Pinpoint the cell where the given text exists, returning its [x, y] midpoint coordinate. 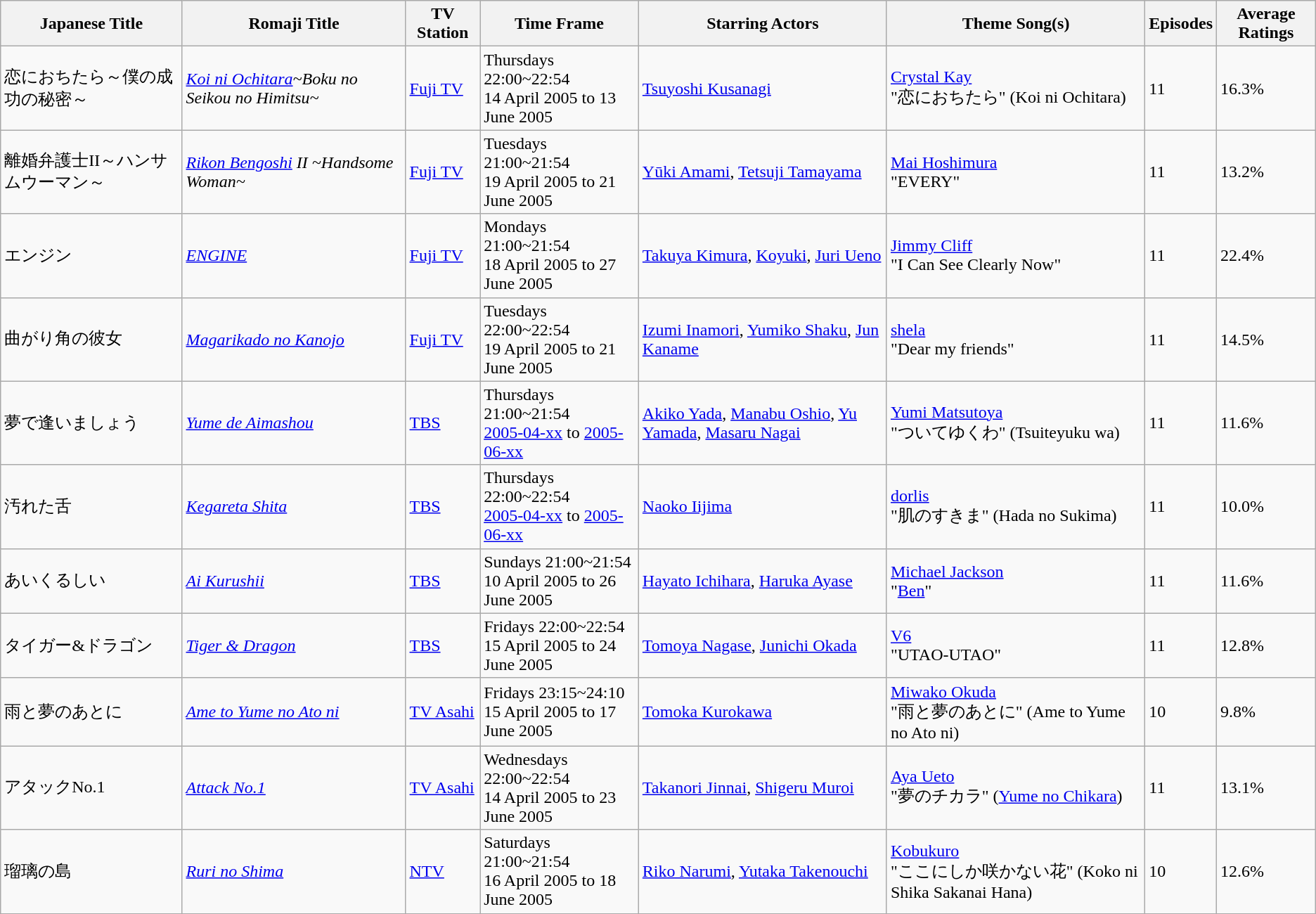
Izumi Inamori, Yumiko Shaku, Jun Kaname [762, 339]
Attack No.1 [294, 787]
Yume de Aimashou [294, 423]
Akiko Yada, Manabu Oshio, Yu Yamada, Masaru Nagai [762, 423]
16.3% [1267, 89]
Ruri no Shima [294, 872]
Koi ni Ochitara~Boku no Seikou no Himitsu~ [294, 89]
Tuesdays 22:00~22:54 19 April 2005 to 21 June 2005 [560, 339]
14.5% [1267, 339]
タイガー&ドラゴン [91, 645]
曲がり角の彼女 [91, 339]
12.6% [1267, 872]
雨と夢のあとに [91, 712]
22.4% [1267, 256]
瑠璃の島 [91, 872]
Tomoya Nagase, Junichi Okada [762, 645]
13.1% [1267, 787]
恋におちたら～僕の成功の秘密～ [91, 89]
ENGINE [294, 256]
Tiger & Dragon [294, 645]
Thursdays 22:00~22:54 14 April 2005 to 13 June 2005 [560, 89]
Theme Song(s) [1015, 24]
Tuesdays 21:00~21:54 19 April 2005 to 21 June 2005 [560, 172]
Fridays 23:15~24:10 15 April 2005 to 17 June 2005 [560, 712]
Yūki Amami, Tetsuji Tamayama [762, 172]
dorlis"肌のすきま" (Hada no Sukima) [1015, 506]
Romaji Title [294, 24]
13.2% [1267, 172]
Hayato Ichihara, Haruka Ayase [762, 581]
Takuya Kimura, Koyuki, Juri Ueno [762, 256]
Riko Narumi, Yutaka Takenouchi [762, 872]
Miwako Okuda"雨と夢のあとに" (Ame to Yume no Ato ni) [1015, 712]
夢で逢いましょう [91, 423]
Aya Ueto"夢のチカラ" (Yume no Chikara) [1015, 787]
Saturdays 21:00~21:54 16 April 2005 to 18 June 2005 [560, 872]
9.8% [1267, 712]
Michael Jackson"Ben" [1015, 581]
Starring Actors [762, 24]
NTV [443, 872]
Rikon Bengoshi II ~Handsome Woman~ [294, 172]
Time Frame [560, 24]
10.0% [1267, 506]
Thursdays 21:00~21:54 2005-04-xx to 2005-06-xx [560, 423]
あいくるしい [91, 581]
Mai Hoshimura"EVERY" [1015, 172]
汚れた舌 [91, 506]
Japanese Title [91, 24]
Naoko Iijima [762, 506]
離婚弁護士II～ハンサムウーマン～ [91, 172]
Takanori Jinnai, Shigeru Muroi [762, 787]
Average Ratings [1267, 24]
Tsuyoshi Kusanagi [762, 89]
12.8% [1267, 645]
Yumi Matsutoya"ついてゆくわ" (Tsuiteyuku wa) [1015, 423]
Magarikado no Kanojo [294, 339]
Thursdays 22:00~22:54 2005-04-xx to 2005-06-xx [560, 506]
Kobukuro"ここにしか咲かない花" (Koko ni Shika Sakanai Hana) [1015, 872]
shela"Dear my friends" [1015, 339]
Fridays 22:00~22:54 15 April 2005 to 24 June 2005 [560, 645]
Jimmy Cliff"I Can See Clearly Now" [1015, 256]
Episodes [1181, 24]
Wednesdays 22:00~22:54 14 April 2005 to 23 June 2005 [560, 787]
Tomoka Kurokawa [762, 712]
Ame to Yume no Ato ni [294, 712]
TV Station [443, 24]
Kegareta Shita [294, 506]
エンジン [91, 256]
Mondays 21:00~21:54 18 April 2005 to 27 June 2005 [560, 256]
アタックNo.1 [91, 787]
Ai Kurushii [294, 581]
V6"UTAO-UTAO" [1015, 645]
Sundays 21:00~21:54 10 April 2005 to 26 June 2005 [560, 581]
Crystal Kay"恋におちたら" (Koi ni Ochitara) [1015, 89]
